For the text-containing cell, return its midpoint in [x, y] coordinate format. 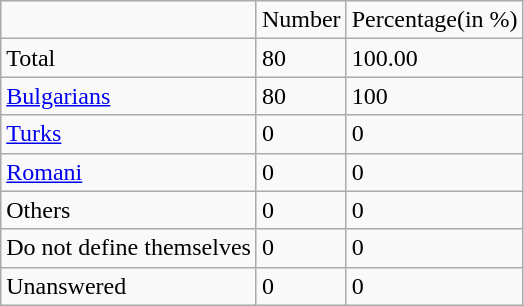
Total [129, 58]
100.00 [434, 58]
Number [301, 20]
Romani [129, 172]
Turks [129, 134]
Percentage(in %) [434, 20]
Do not define themselves [129, 248]
Unanswered [129, 286]
Others [129, 210]
Bulgarians [129, 96]
100 [434, 96]
